Output the [X, Y] coordinate of the center of the cell containing the given text.  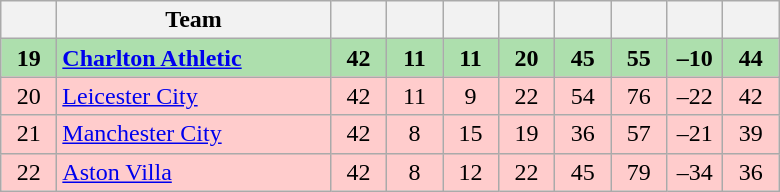
Team [194, 20]
Leicester City [194, 96]
12 [470, 172]
–21 [695, 134]
–22 [695, 96]
76 [639, 96]
–34 [695, 172]
–10 [695, 58]
Charlton Athletic [194, 58]
44 [751, 58]
15 [470, 134]
55 [639, 58]
9 [470, 96]
39 [751, 134]
57 [639, 134]
Aston Villa [194, 172]
21 [29, 134]
54 [583, 96]
Manchester City [194, 134]
79 [639, 172]
